Extract the (X, Y) coordinate from the center of the cell holding the provided text.  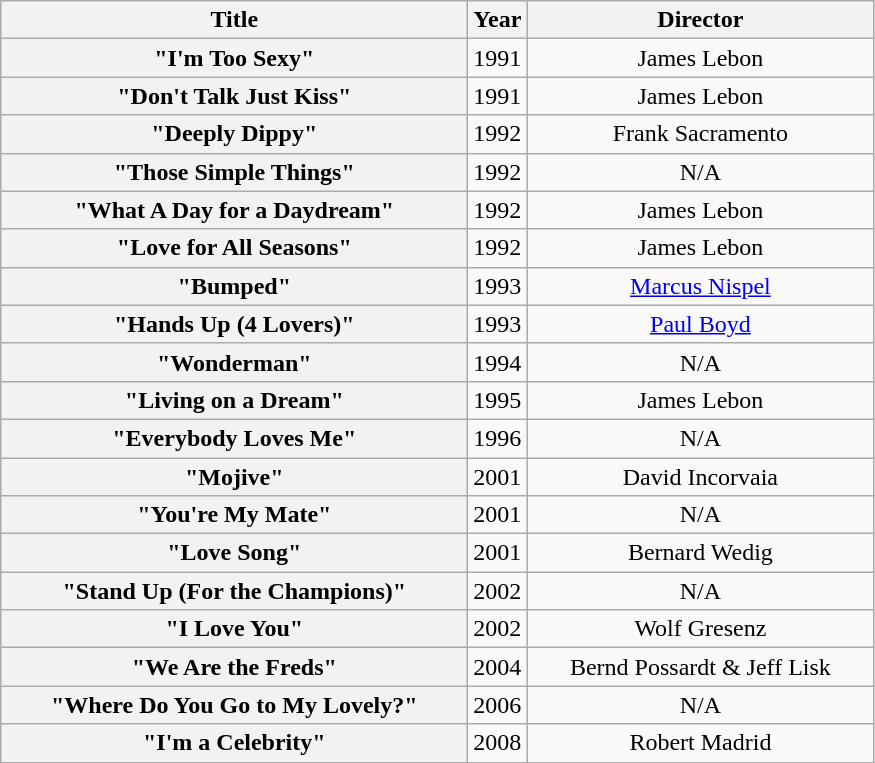
2004 (498, 667)
"I'm a Celebrity" (234, 743)
Robert Madrid (700, 743)
1995 (498, 400)
"Don't Talk Just Kiss" (234, 96)
Wolf Gresenz (700, 629)
"Love Song" (234, 553)
"Those Simple Things" (234, 172)
Bernd Possardt & Jeff Lisk (700, 667)
"Everybody Loves Me" (234, 438)
Paul Boyd (700, 324)
2008 (498, 743)
"Stand Up (For the Champions)" (234, 591)
"Where Do You Go to My Lovely?" (234, 705)
1994 (498, 362)
Director (700, 20)
David Incorvaia (700, 477)
"I Love You" (234, 629)
"What A Day for a Daydream" (234, 210)
Marcus Nispel (700, 286)
Bernard Wedig (700, 553)
Frank Sacramento (700, 134)
2006 (498, 705)
1996 (498, 438)
"Love for All Seasons" (234, 248)
"Wonderman" (234, 362)
"Living on a Dream" (234, 400)
"You're My Mate" (234, 515)
"Deeply Dippy" (234, 134)
Year (498, 20)
"We Are the Freds" (234, 667)
"Mojive" (234, 477)
Title (234, 20)
"Bumped" (234, 286)
"Hands Up (4 Lovers)" (234, 324)
"I'm Too Sexy" (234, 58)
